Scan for the cell matching the given text and deliver its [x, y] coordinate at center. 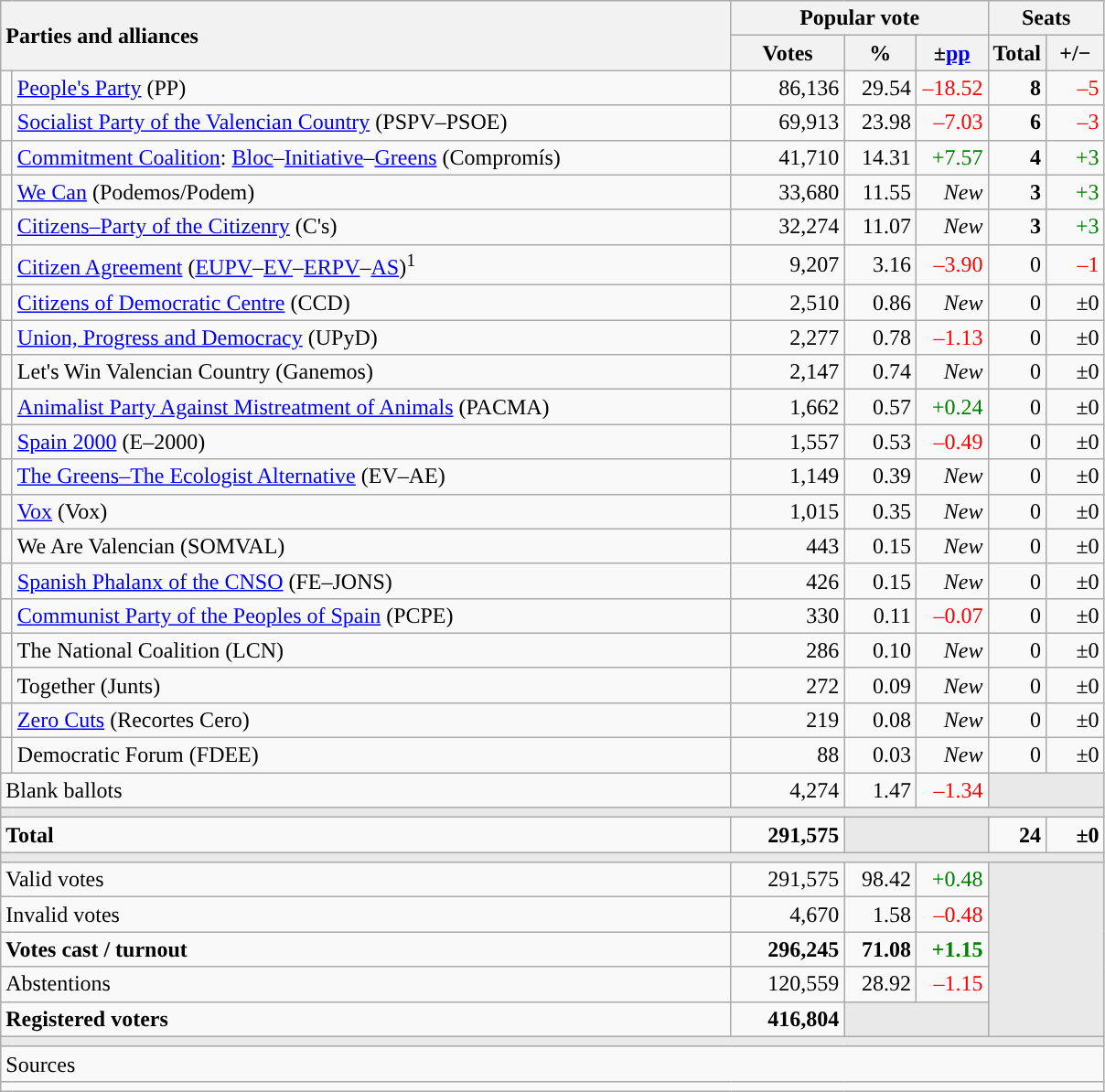
Zero Cuts (Recortes Cero) [371, 720]
0.57 [880, 407]
+1.15 [951, 949]
1,149 [788, 476]
–0.07 [951, 616]
41,710 [788, 157]
23.98 [880, 123]
2,277 [788, 337]
Democratic Forum (FDEE) [371, 755]
Communist Party of the Peoples of Spain (PCPE) [371, 616]
120,559 [788, 984]
Animalist Party Against Mistreatment of Animals (PACMA) [371, 407]
98.42 [880, 880]
443 [788, 546]
Commitment Coalition: Bloc–Initiative–Greens (Compromís) [371, 157]
Spain 2000 (E–2000) [371, 442]
1,015 [788, 511]
0.39 [880, 476]
–1.13 [951, 337]
–1.34 [951, 790]
–5 [1076, 88]
Blank ballots [366, 790]
Together (Junts) [371, 685]
4,670 [788, 915]
9,207 [788, 265]
4,274 [788, 790]
+7.57 [951, 157]
Parties and alliances [366, 36]
0.09 [880, 685]
The National Coalition (LCN) [371, 650]
416,804 [788, 1019]
8 [1017, 88]
4 [1017, 157]
Vox (Vox) [371, 511]
426 [788, 581]
±pp [951, 53]
0.03 [880, 755]
Citizens–Party of the Citizenry (C's) [371, 227]
11.55 [880, 192]
–3 [1076, 123]
28.92 [880, 984]
Union, Progress and Democracy (UPyD) [371, 337]
296,245 [788, 949]
+/− [1076, 53]
Spanish Phalanx of the CNSO (FE–JONS) [371, 581]
Sources [552, 1064]
+0.48 [951, 880]
86,136 [788, 88]
1,557 [788, 442]
0.08 [880, 720]
32,274 [788, 227]
11.07 [880, 227]
0.35 [880, 511]
219 [788, 720]
0.86 [880, 303]
0.74 [880, 372]
88 [788, 755]
Citizens of Democratic Centre (CCD) [371, 303]
Let's Win Valencian Country (Ganemos) [371, 372]
We Can (Podemos/Podem) [371, 192]
–7.03 [951, 123]
286 [788, 650]
330 [788, 616]
1.47 [880, 790]
2,510 [788, 303]
Citizen Agreement (EUPV–EV–ERPV–AS)1 [371, 265]
–0.48 [951, 915]
24 [1017, 835]
Valid votes [366, 880]
29.54 [880, 88]
Seats [1046, 18]
+0.24 [951, 407]
Registered voters [366, 1019]
We Are Valencian (SOMVAL) [371, 546]
0.53 [880, 442]
–0.49 [951, 442]
–3.90 [951, 265]
33,680 [788, 192]
–1 [1076, 265]
Popular vote [860, 18]
2,147 [788, 372]
–18.52 [951, 88]
1,662 [788, 407]
% [880, 53]
3.16 [880, 265]
The Greens–The Ecologist Alternative (EV–AE) [371, 476]
1.58 [880, 915]
Socialist Party of the Valencian Country (PSPV–PSOE) [371, 123]
People's Party (PP) [371, 88]
Votes [788, 53]
Abstentions [366, 984]
0.78 [880, 337]
–1.15 [951, 984]
0.11 [880, 616]
Votes cast / turnout [366, 949]
69,913 [788, 123]
71.08 [880, 949]
0.10 [880, 650]
14.31 [880, 157]
6 [1017, 123]
Invalid votes [366, 915]
272 [788, 685]
